From the cell containing the given text, extract its center point as [x, y] coordinate. 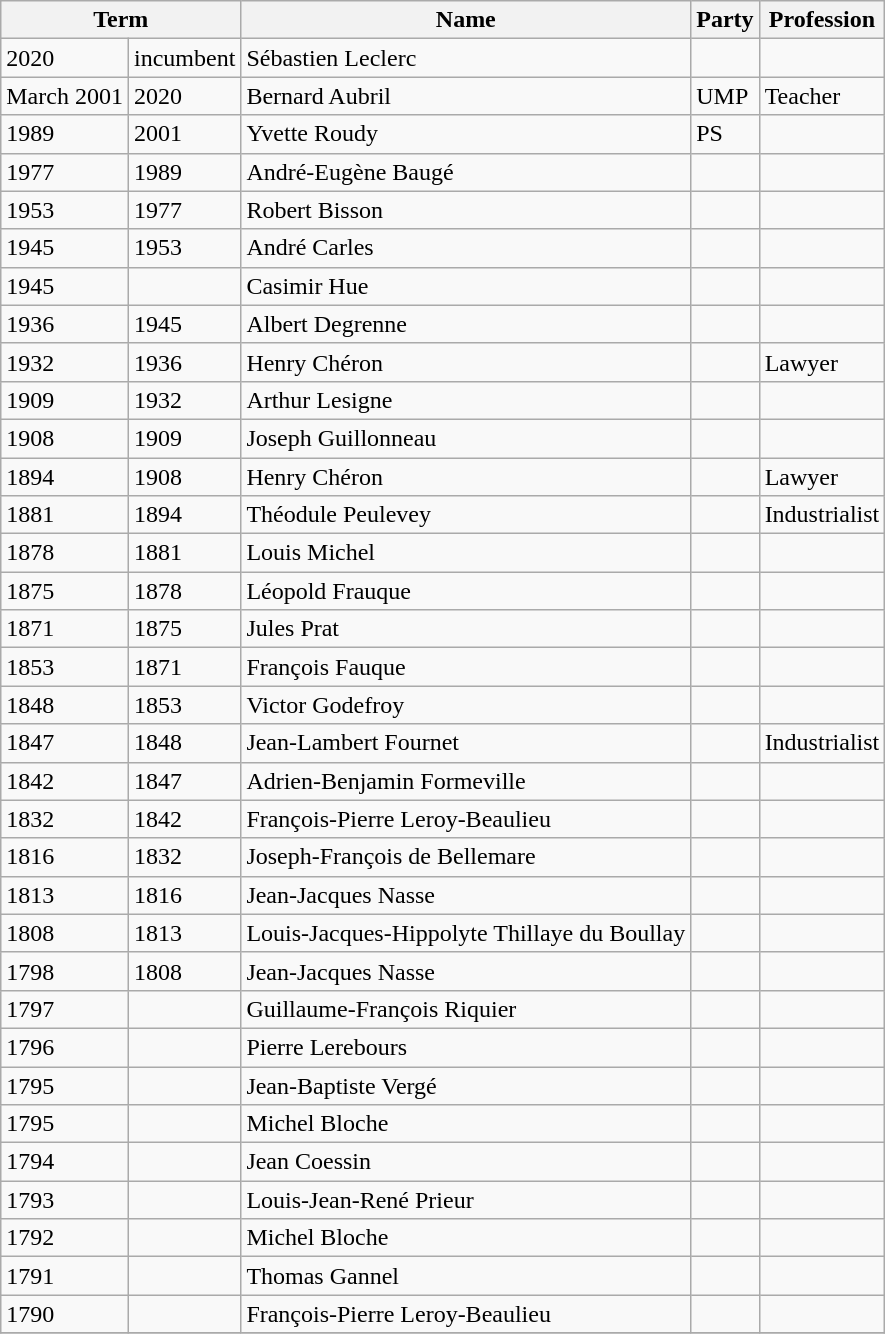
Profession [822, 20]
Name [466, 20]
Robert Bisson [466, 210]
1797 [65, 1009]
1796 [65, 1047]
Jean-Lambert Fournet [466, 743]
Yvette Roudy [466, 134]
François Fauque [466, 667]
Teacher [822, 96]
Jean Coessin [466, 1162]
Louis-Jean-René Prieur [466, 1200]
Théodule Peulevey [466, 515]
Party [725, 20]
Albert Degrenne [466, 324]
Sébastien Leclerc [466, 58]
Victor Godefroy [466, 705]
1790 [65, 1314]
Bernard Aubril [466, 96]
Pierre Lerebours [466, 1047]
André Carles [466, 248]
Arthur Lesigne [466, 400]
Joseph-François de Bellemare [466, 857]
1791 [65, 1276]
Adrien-Benjamin Formeville [466, 781]
André-Eugène Baugé [466, 172]
Term [121, 20]
Jules Prat [466, 629]
1794 [65, 1162]
PS [725, 134]
2001 [184, 134]
1793 [65, 1200]
Louis Michel [466, 553]
March 2001 [65, 96]
Joseph Guillonneau [466, 438]
incumbent [184, 58]
Léopold Frauque [466, 591]
UMP [725, 96]
1798 [65, 971]
Casimir Hue [466, 286]
Jean-Baptiste Vergé [466, 1085]
1792 [65, 1238]
Guillaume-François Riquier [466, 1009]
Thomas Gannel [466, 1276]
Louis-Jacques-Hippolyte Thillaye du Boullay [466, 933]
